Output the [x, y] coordinate of the center of the cell containing the given text.  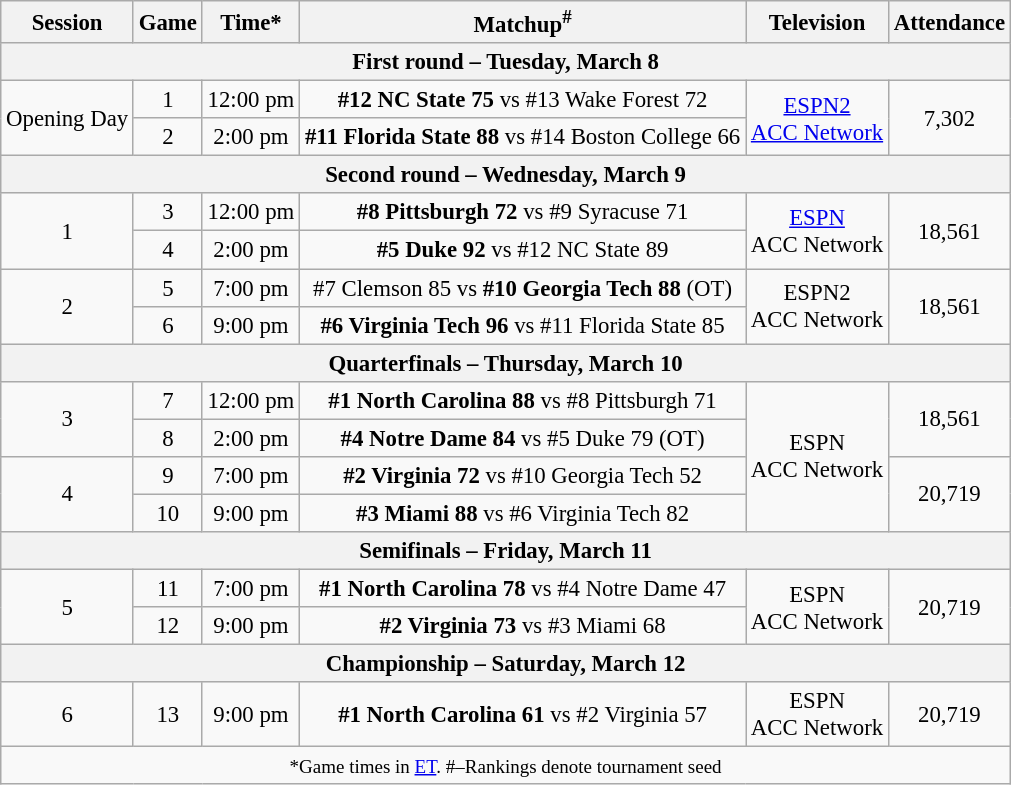
Matchup# [523, 22]
Time* [250, 22]
First round – Tuesday, March 8 [506, 62]
7 [168, 400]
#8 Pittsburgh 72 vs #9 Syracuse 71 [523, 213]
Attendance [949, 22]
Television [818, 22]
Championship – Saturday, March 12 [506, 664]
#11 Florida State 88 vs #14 Boston College 66 [523, 137]
#1 North Carolina 78 vs #4 Notre Dame 47 [523, 588]
10 [168, 513]
13 [168, 714]
Quarterfinals – Thursday, March 10 [506, 363]
#2 Virginia 73 vs #3 Miami 68 [523, 626]
11 [168, 588]
9 [168, 476]
7,302 [949, 118]
#6 Virginia Tech 96 vs #11 Florida State 85 [523, 325]
#4 Notre Dame 84 vs #5 Duke 79 (OT) [523, 438]
#1 North Carolina 61 vs #2 Virginia 57 [523, 714]
#2 Virginia 72 vs #10 Georgia Tech 52 [523, 476]
Second round – Wednesday, March 9 [506, 175]
#3 Miami 88 vs #6 Virginia Tech 82 [523, 513]
Game [168, 22]
#7 Clemson 85 vs #10 Georgia Tech 88 (OT) [523, 288]
8 [168, 438]
*Game times in ET. #–Rankings denote tournament seed [506, 766]
#5 Duke 92 vs #12 NC State 89 [523, 250]
#12 NC State 75 vs #13 Wake Forest 72 [523, 100]
#1 North Carolina 88 vs #8 Pittsburgh 71 [523, 400]
Semifinals – Friday, March 11 [506, 551]
Opening Day [68, 118]
12 [168, 626]
Session [68, 22]
